Search for the cell housing the specified text and yield its (X, Y) center coordinate. 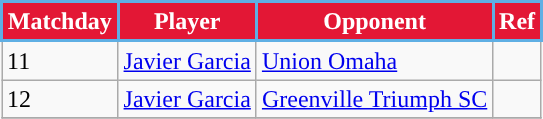
11 (60, 60)
Greenville Triumph SC (374, 99)
Ref (518, 22)
Union Omaha (374, 60)
Player (187, 22)
12 (60, 99)
Opponent (374, 22)
Matchday (60, 22)
